From the cell containing the given text, extract its center point as (x, y) coordinate. 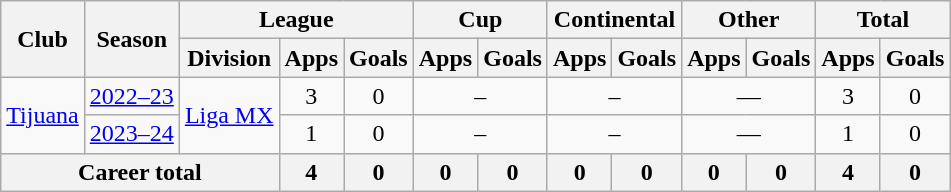
Other (749, 20)
Total (883, 20)
Career total (140, 172)
Cup (480, 20)
League (296, 20)
Club (43, 39)
Continental (614, 20)
Season (132, 39)
Division (229, 58)
Liga MX (229, 115)
2022–23 (132, 96)
2023–24 (132, 134)
Tijuana (43, 115)
